Scan for the cell matching the given text and deliver its [X, Y] coordinate at center. 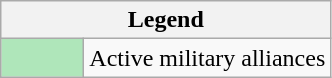
Legend [166, 20]
Active military alliances [208, 58]
